Extract the [x, y] coordinate from the center of the cell holding the provided text.  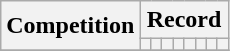
Competition [70, 26]
Record [184, 20]
